Detect which cell encompasses the target text, then output its [X, Y] center coordinate. 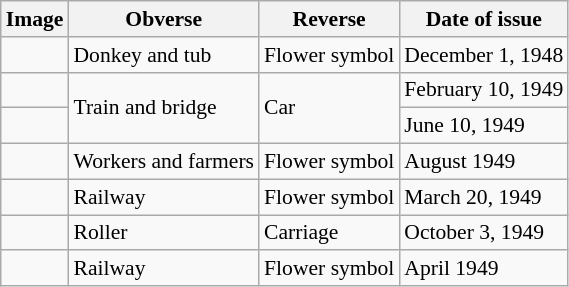
February 10, 1949 [484, 90]
March 20, 1949 [484, 197]
June 10, 1949 [484, 126]
Donkey and tub [164, 55]
Image [35, 19]
October 3, 1949 [484, 233]
Obverse [164, 19]
Reverse [329, 19]
Train and bridge [164, 108]
Carriage [329, 233]
Workers and farmers [164, 162]
Car [329, 108]
December 1, 1948 [484, 55]
Roller [164, 233]
April 1949 [484, 269]
Date of issue [484, 19]
August 1949 [484, 162]
